Search for the cell housing the specified text and yield its (X, Y) center coordinate. 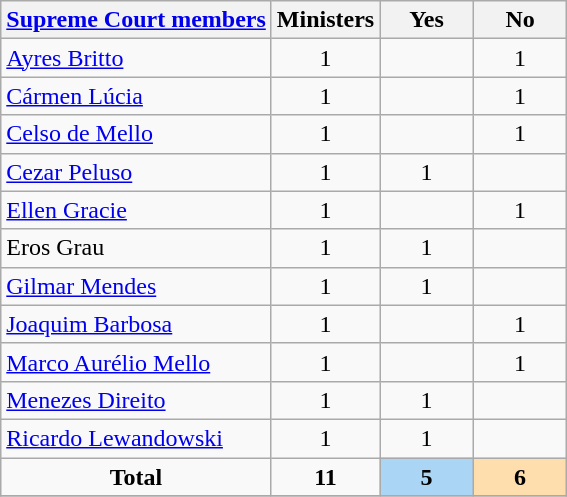
5 (427, 477)
Yes (427, 20)
Joaquim Barbosa (136, 324)
Ricardo Lewandowski (136, 438)
Supreme Court members (136, 20)
No (520, 20)
Cármen Lúcia (136, 96)
Marco Aurélio Mello (136, 362)
Eros Grau (136, 248)
6 (520, 477)
Total (136, 477)
Menezes Direito (136, 400)
Cezar Peluso (136, 172)
11 (325, 477)
Celso de Mello (136, 134)
Ministers (325, 20)
Ellen Gracie (136, 210)
Gilmar Mendes (136, 286)
Ayres Britto (136, 58)
